Search for the cell housing the specified text and yield its (X, Y) center coordinate. 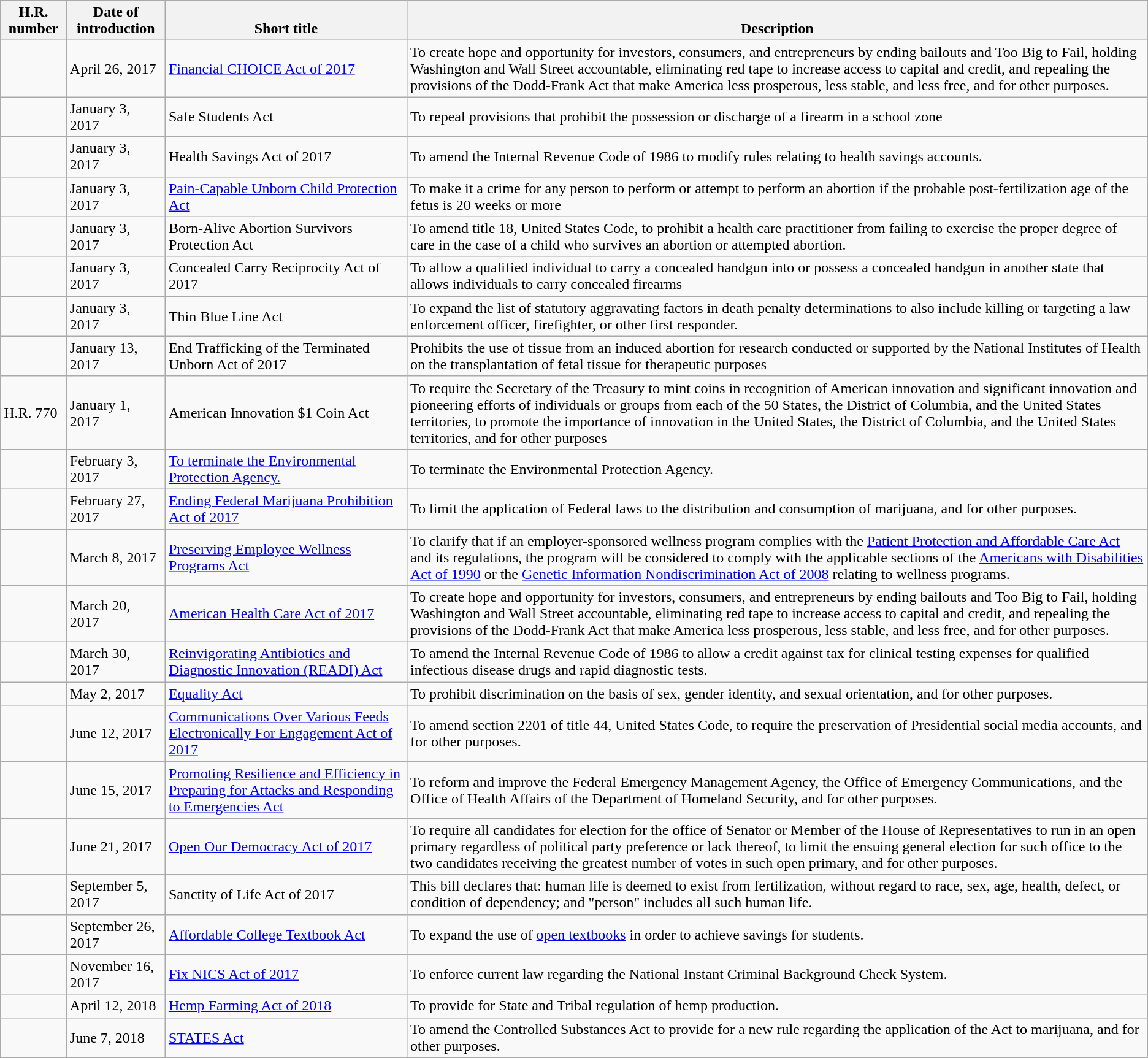
June 12, 2017 (115, 734)
June 21, 2017 (115, 846)
Pain-Capable Unborn Child Protection Act (286, 196)
Affordable College Textbook Act (286, 935)
To amend section 2201 of title 44, United States Code, to require the preservation of Presidential social media accounts, and for other purposes. (777, 734)
To provide for State and Tribal regulation of hemp production. (777, 1006)
March 8, 2017 (115, 557)
Ending Federal Marijuana Prohibition Act of 2017 (286, 509)
Reinvigorating Antibiotics and Diagnostic Innovation (READI) Act (286, 662)
American Health Care Act of 2017 (286, 614)
H.R. number (34, 21)
September 26, 2017 (115, 935)
Promoting Resilience and Efficiency in Preparing for Attacks and Responding to Emergencies Act (286, 790)
February 3, 2017 (115, 469)
March 20, 2017 (115, 614)
Financial CHOICE Act of 2017 (286, 69)
End Trafficking of the Terminated Unborn Act of 2017 (286, 356)
Hemp Farming Act of 2018 (286, 1006)
January 1, 2017 (115, 412)
Short title (286, 21)
Equality Act (286, 694)
June 15, 2017 (115, 790)
Concealed Carry Reciprocity Act of 2017 (286, 276)
Fix NICS Act of 2017 (286, 974)
Open Our Democracy Act of 2017 (286, 846)
Description (777, 21)
STATES Act (286, 1038)
April 26, 2017 (115, 69)
Safe Students Act (286, 117)
Health Savings Act of 2017 (286, 157)
March 30, 2017 (115, 662)
To amend the Controlled Substances Act to provide for a new rule regarding the application of the Act to marijuana, and for other purposes. (777, 1038)
Communications Over Various Feeds Electronically For Engagement Act of 2017 (286, 734)
To limit the application of Federal laws to the distribution and consumption of marijuana, and for other purposes. (777, 509)
Sanctity of Life Act of 2017 (286, 894)
To enforce current law regarding the National Instant Criminal Background Check System. (777, 974)
Preserving Employee Wellness Programs Act (286, 557)
April 12, 2018 (115, 1006)
To amend the Internal Revenue Code of 1986 to modify rules relating to health savings accounts. (777, 157)
January 13, 2017 (115, 356)
To prohibit discrimination on the basis of sex, gender identity, and sexual orientation, and for other purposes. (777, 694)
June 7, 2018 (115, 1038)
May 2, 2017 (115, 694)
Date of introduction (115, 21)
American Innovation $1 Coin Act (286, 412)
To expand the use of open textbooks in order to achieve savings for students. (777, 935)
To repeal provisions that prohibit the possession or discharge of a firearm in a school zone (777, 117)
Thin Blue Line Act (286, 316)
November 16, 2017 (115, 974)
September 5, 2017 (115, 894)
February 27, 2017 (115, 509)
H.R. 770 (34, 412)
Born-Alive Abortion Survivors Protection Act (286, 237)
